Scan for the cell matching the given text and deliver its (X, Y) coordinate at center. 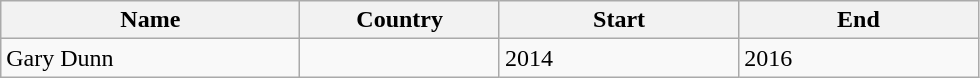
2016 (858, 58)
Country (400, 20)
2014 (618, 58)
End (858, 20)
Gary Dunn (150, 58)
Start (618, 20)
Name (150, 20)
